Identify which cell holds the provided text, then report its [X, Y] central coordinate. 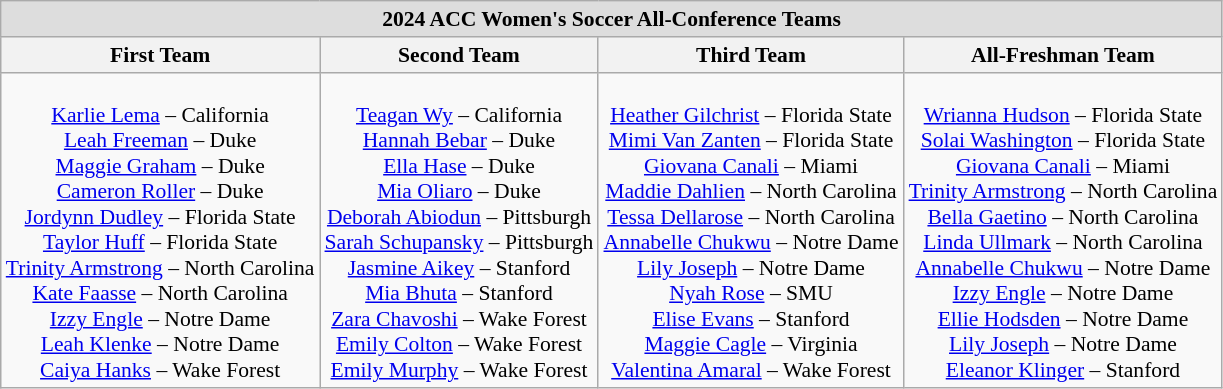
First Team [160, 55]
2024 ACC Women's Soccer All-Conference Teams [612, 19]
Second Team [460, 55]
All-Freshman Team [1064, 55]
Third Team [750, 55]
